Extract the [x, y] coordinate from the center of the cell holding the provided text.  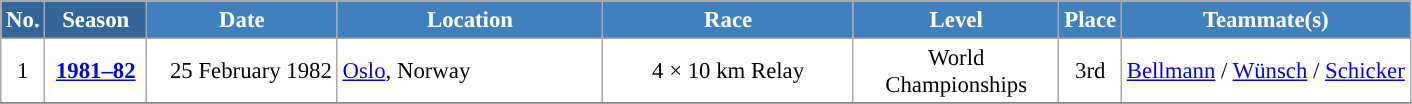
Place [1090, 20]
Bellmann / Wünsch / Schicker [1266, 72]
Location [470, 20]
4 × 10 km Relay [728, 72]
No. [23, 20]
Teammate(s) [1266, 20]
Race [728, 20]
Oslo, Norway [470, 72]
25 February 1982 [242, 72]
Level [956, 20]
Season [96, 20]
3rd [1090, 72]
1981–82 [96, 72]
1 [23, 72]
World Championships [956, 72]
Date [242, 20]
